Extract the [x, y] coordinate from the center of the cell holding the provided text.  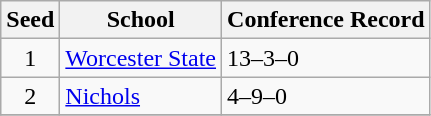
1 [30, 58]
Nichols [141, 96]
Worcester State [141, 58]
4–9–0 [326, 96]
13–3–0 [326, 58]
Seed [30, 20]
2 [30, 96]
School [141, 20]
Conference Record [326, 20]
